For the text-containing cell, return its midpoint in [X, Y] coordinate format. 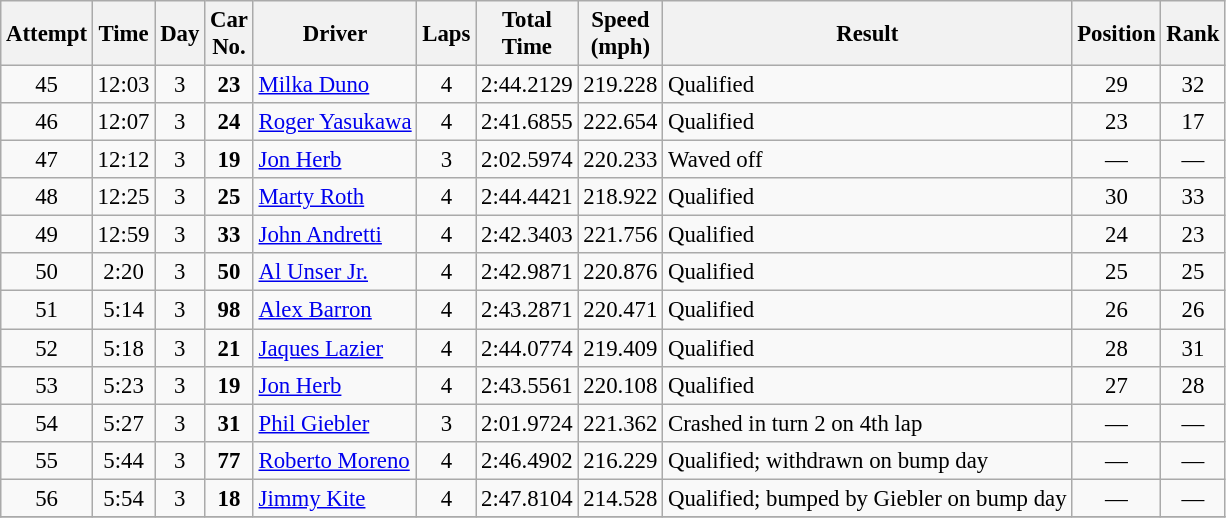
12:12 [124, 160]
98 [230, 310]
221.362 [620, 423]
12:59 [124, 235]
Crashed in turn 2 on 4th lap [868, 423]
Position [1116, 34]
5:27 [124, 423]
Time [124, 34]
55 [47, 460]
Jaques Lazier [335, 348]
51 [47, 310]
Marty Roth [335, 197]
219.228 [620, 85]
2:44.4421 [527, 197]
2:46.4902 [527, 460]
2:01.9724 [527, 423]
218.922 [620, 197]
2:43.2871 [527, 310]
2:42.3403 [527, 235]
Day [180, 34]
30 [1116, 197]
220.108 [620, 385]
49 [47, 235]
Al Unser Jr. [335, 273]
2:44.2129 [527, 85]
18 [230, 498]
12:25 [124, 197]
29 [1116, 85]
219.409 [620, 348]
5:23 [124, 385]
Result [868, 34]
Laps [446, 34]
5:54 [124, 498]
45 [47, 85]
Roger Yasukawa [335, 122]
17 [1193, 122]
21 [230, 348]
48 [47, 197]
2:47.8104 [527, 498]
56 [47, 498]
46 [47, 122]
5:44 [124, 460]
5:18 [124, 348]
John Andretti [335, 235]
2:02.5974 [527, 160]
52 [47, 348]
Qualified; withdrawn on bump day [868, 460]
Phil Giebler [335, 423]
Roberto Moreno [335, 460]
Rank [1193, 34]
5:14 [124, 310]
2:20 [124, 273]
Driver [335, 34]
53 [47, 385]
CarNo. [230, 34]
2:42.9871 [527, 273]
216.229 [620, 460]
Alex Barron [335, 310]
214.528 [620, 498]
Milka Duno [335, 85]
54 [47, 423]
32 [1193, 85]
Speed(mph) [620, 34]
12:03 [124, 85]
27 [1116, 385]
220.876 [620, 273]
2:41.6855 [527, 122]
TotalTime [527, 34]
2:43.5561 [527, 385]
221.756 [620, 235]
Attempt [47, 34]
Jimmy Kite [335, 498]
Waved off [868, 160]
47 [47, 160]
220.471 [620, 310]
220.233 [620, 160]
77 [230, 460]
Qualified; bumped by Giebler on bump day [868, 498]
2:44.0774 [527, 348]
12:07 [124, 122]
222.654 [620, 122]
